Output the (x, y) coordinate of the center of the cell containing the given text.  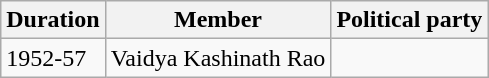
1952-57 (53, 58)
Political party (410, 20)
Member (218, 20)
Duration (53, 20)
Vaidya Kashinath Rao (218, 58)
